Return the [X, Y] coordinate for the center point of the cell that contains the specified text.  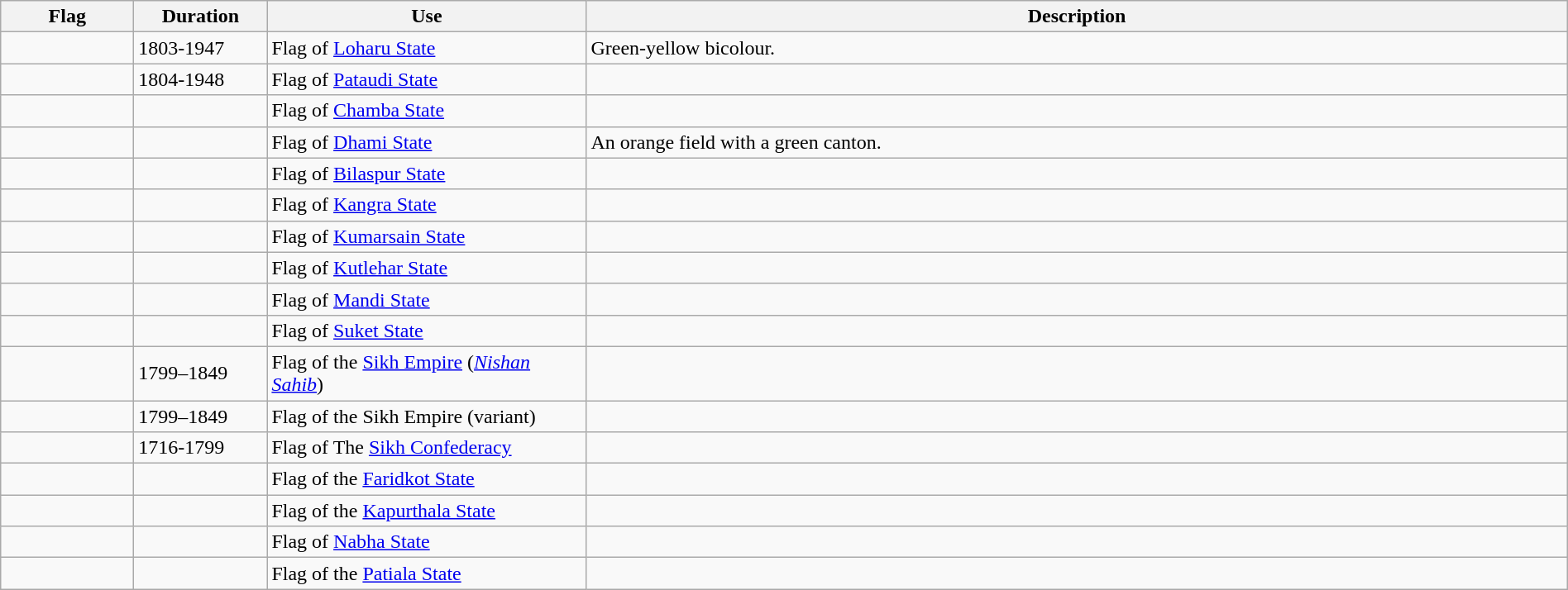
Flag of the Patiala State [427, 573]
Flag of Kumarsain State [427, 236]
Flag of the Sikh Empire (variant) [427, 416]
Flag of Dhami State [427, 142]
1804-1948 [200, 79]
Flag of Suket State [427, 331]
Flag of Chamba State [427, 111]
Green-yellow bicolour. [1077, 48]
Flag of Pataudi State [427, 79]
Flag of Kutlehar State [427, 268]
Flag of Mandi State [427, 299]
Flag of the Faridkot State [427, 479]
Flag [68, 17]
Flag of Bilaspur State [427, 174]
Description [1077, 17]
Duration [200, 17]
Flag of Nabha State [427, 542]
1803-1947 [200, 48]
Flag of Loharu State [427, 48]
An orange field with a green canton. [1077, 142]
Flag of The Sikh Confederacy [427, 448]
Use [427, 17]
1716-1799 [200, 448]
Flag of Kangra State [427, 205]
Flag of the Kapurthala State [427, 511]
Flag of the Sikh Empire (Nishan Sahib) [427, 374]
